Detect which cell encompasses the target text, then output its [X, Y] center coordinate. 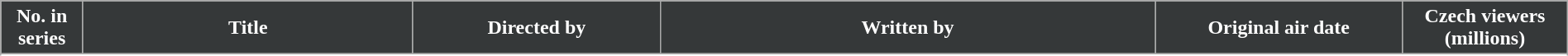
No. inseries [42, 28]
Directed by [536, 28]
Written by [907, 28]
Czech viewers(millions) [1485, 28]
Original air date [1279, 28]
Title [248, 28]
